Search for the cell housing the specified text and yield its (X, Y) center coordinate. 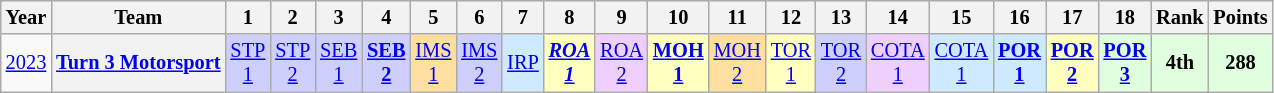
ROA2 (622, 63)
IMS2 (479, 63)
POR2 (1072, 63)
9 (622, 17)
18 (1126, 17)
POR1 (1020, 63)
STP1 (248, 63)
4th (1180, 63)
TOR2 (841, 63)
Team (138, 17)
Turn 3 Motorsport (138, 63)
10 (678, 17)
11 (738, 17)
4 (386, 17)
6 (479, 17)
POR3 (1126, 63)
TOR1 (791, 63)
STP2 (292, 63)
13 (841, 17)
2 (292, 17)
8 (570, 17)
7 (522, 17)
15 (962, 17)
ROA1 (570, 63)
SEB2 (386, 63)
17 (1072, 17)
288 (1240, 63)
12 (791, 17)
Points (1240, 17)
IRP (522, 63)
14 (898, 17)
16 (1020, 17)
1 (248, 17)
MOH1 (678, 63)
SEB1 (338, 63)
Rank (1180, 17)
2023 (26, 63)
3 (338, 17)
MOH2 (738, 63)
Year (26, 17)
5 (433, 17)
IMS1 (433, 63)
